Return [X, Y] of the center of cell containing provided text 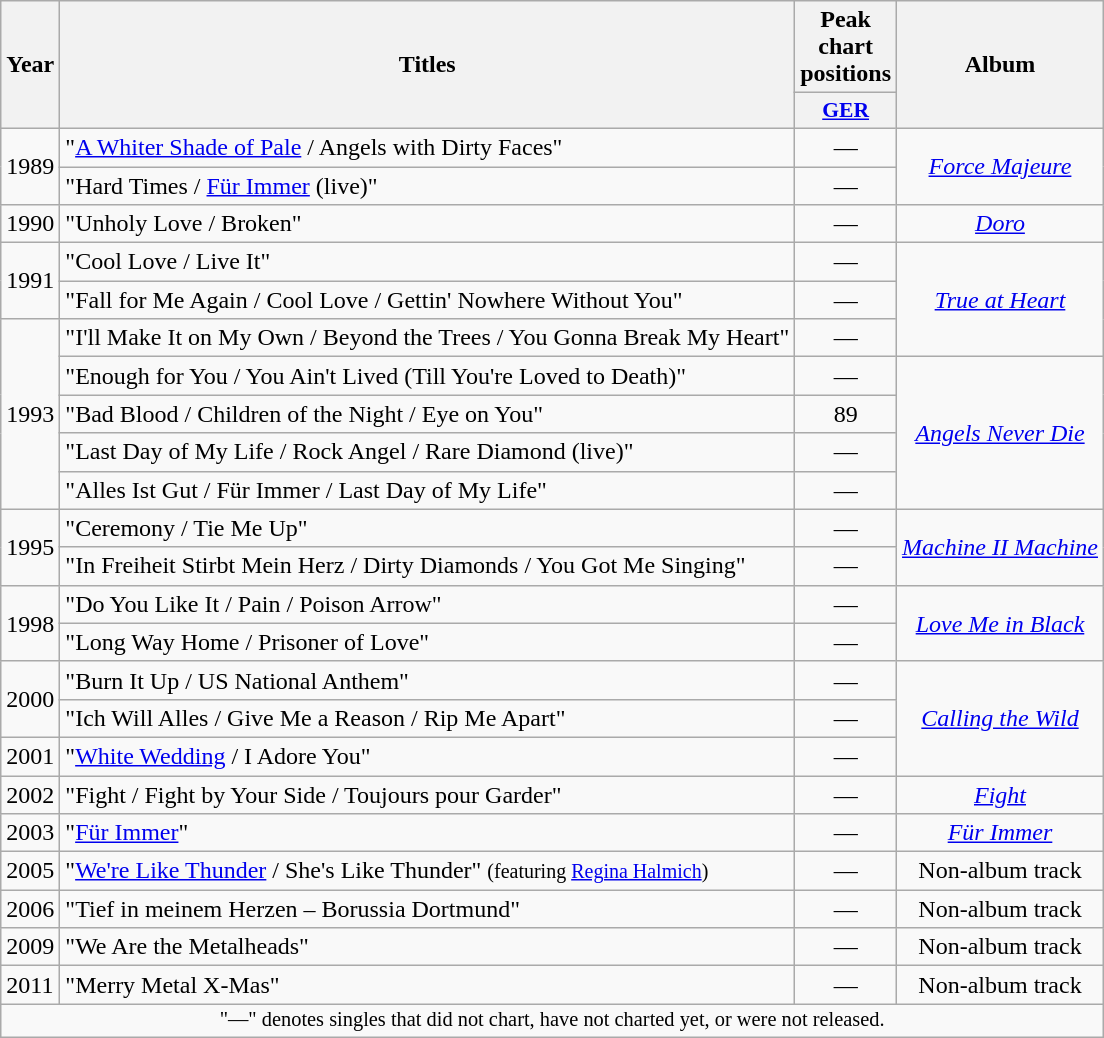
"Merry Metal X-Mas" [428, 985]
Calling the Wild [1000, 718]
"Long Way Home / Prisoner of Love" [428, 642]
"Burn It Up / US National Anthem" [428, 680]
Force Majeure [1000, 166]
1998 [30, 623]
"White Wedding / I Adore You" [428, 756]
1995 [30, 547]
"We Are the Metalheads" [428, 947]
Love Me in Black [1000, 623]
1993 [30, 414]
2009 [30, 947]
Year [30, 65]
Titles [428, 65]
"Cool Love / Live It" [428, 262]
"A Whiter Shade of Pale / Angels with Dirty Faces" [428, 147]
"In Freiheit Stirbt Mein Herz / Dirty Diamonds / You Got Me Singing" [428, 566]
Für Immer [1000, 833]
89 [846, 414]
"Ich Will Alles / Give Me a Reason / Rip Me Apart" [428, 718]
Peak chart positions [846, 47]
True at Heart [1000, 300]
1991 [30, 281]
"Ceremony / Tie Me Up" [428, 528]
"Alles Ist Gut / Für Immer / Last Day of My Life" [428, 490]
"Unholy Love / Broken" [428, 224]
"Tief in meinem Herzen – Borussia Dortmund" [428, 909]
"Do You Like It / Pain / Poison Arrow" [428, 604]
"Hard Times / Für Immer (live)" [428, 185]
GER [846, 111]
"—" denotes singles that did not chart, have not charted yet, or were not released. [552, 1021]
"Last Day of My Life / Rock Angel / Rare Diamond (live)" [428, 452]
Machine II Machine [1000, 547]
2001 [30, 756]
2005 [30, 871]
2002 [30, 795]
2011 [30, 985]
1989 [30, 166]
"Für Immer" [428, 833]
"Fight / Fight by Your Side / Toujours pour Garder" [428, 795]
2006 [30, 909]
"Fall for Me Again / Cool Love / Gettin' Nowhere Without You" [428, 300]
"Enough for You / You Ain't Lived (Till You're Loved to Death)" [428, 376]
Doro [1000, 224]
Angels Never Die [1000, 433]
"I'll Make It on My Own / Beyond the Trees / You Gonna Break My Heart" [428, 338]
2003 [30, 833]
"Bad Blood / Children of the Night / Eye on You" [428, 414]
"We're Like Thunder / She's Like Thunder" (featuring Regina Halmich) [428, 871]
Album [1000, 65]
Fight [1000, 795]
1990 [30, 224]
2000 [30, 699]
